Provide the (x, y) coordinate of the cell's center where the given text is located.  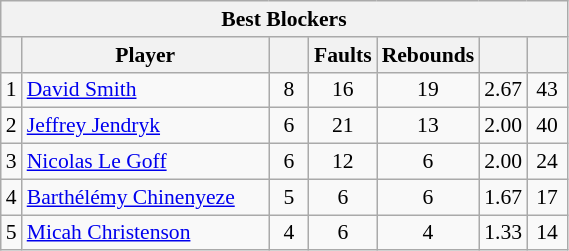
16 (343, 90)
3 (12, 162)
21 (343, 126)
43 (547, 90)
40 (547, 126)
8 (289, 90)
Best Blockers (284, 19)
Player (146, 55)
Nicolas Le Goff (146, 162)
13 (428, 126)
Barthélémy Chinenyeze (146, 197)
Faults (343, 55)
David Smith (146, 90)
12 (343, 162)
2 (12, 126)
17 (547, 197)
19 (428, 90)
1.33 (503, 233)
Jeffrey Jendryk (146, 126)
14 (547, 233)
2.67 (503, 90)
1 (12, 90)
Rebounds (428, 55)
24 (547, 162)
Micah Christenson (146, 233)
1.67 (503, 197)
